Scan for the cell matching the given text and deliver its [X, Y] coordinate at center. 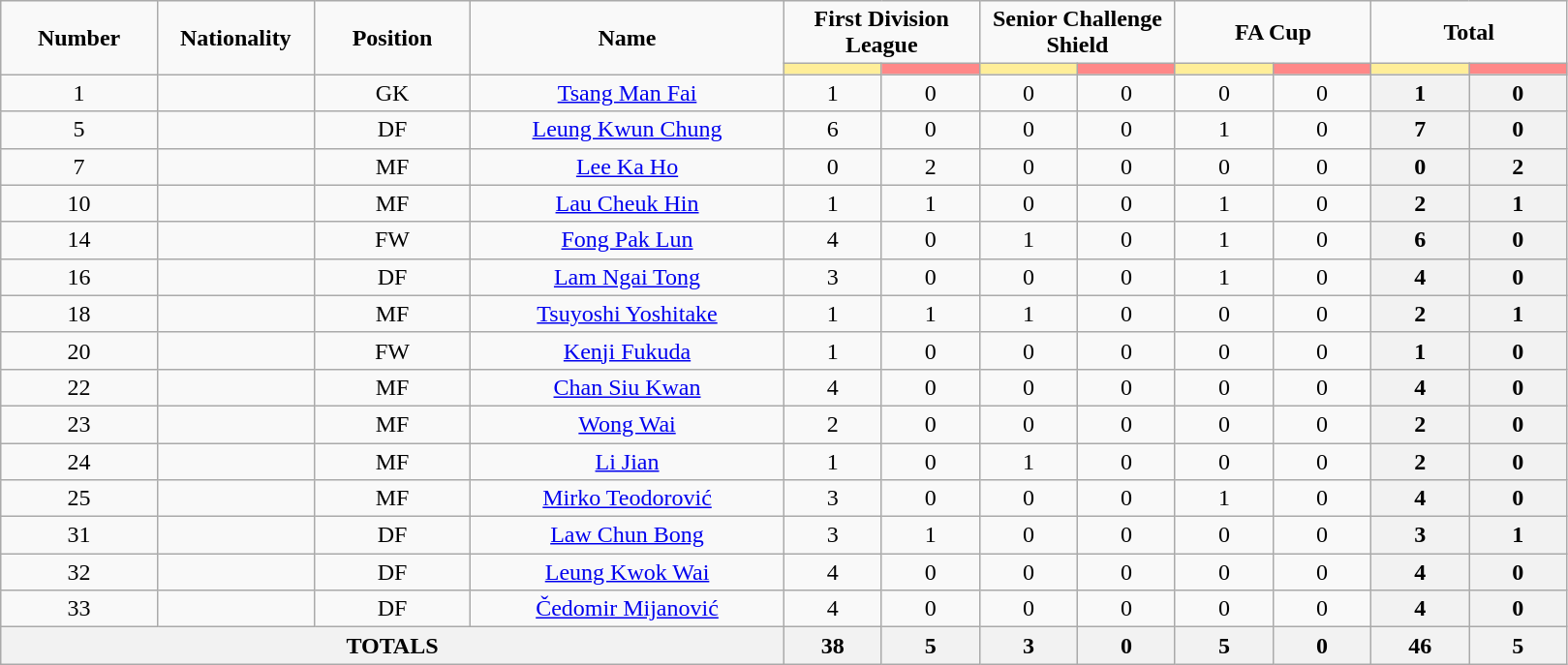
23 [79, 424]
20 [79, 350]
Tsuyoshi Yoshitake [628, 314]
Total [1469, 33]
25 [79, 499]
FA Cup [1273, 33]
Mirko Teodorović [628, 499]
Leung Kwun Chung [628, 130]
31 [79, 535]
Lee Ka Ho [628, 166]
18 [79, 314]
22 [79, 387]
Chan Siu Kwan [628, 387]
Number [79, 38]
Čedomir Mijanović [628, 609]
14 [79, 240]
Position [392, 38]
Lam Ngai Tong [628, 277]
Tsang Man Fai [628, 93]
33 [79, 609]
Wong Wai [628, 424]
24 [79, 462]
16 [79, 277]
38 [833, 646]
Name [628, 38]
Kenji Fukuda [628, 350]
Leung Kwok Wai [628, 572]
First Division League [881, 33]
TOTALS [392, 646]
GK [392, 93]
10 [79, 203]
Lau Cheuk Hin [628, 203]
46 [1420, 646]
32 [79, 572]
Li Jian [628, 462]
Fong Pak Lun [628, 240]
Nationality [235, 38]
Law Chun Bong [628, 535]
Senior Challenge Shield [1077, 33]
